From the cell containing the given text, extract its center point as (X, Y) coordinate. 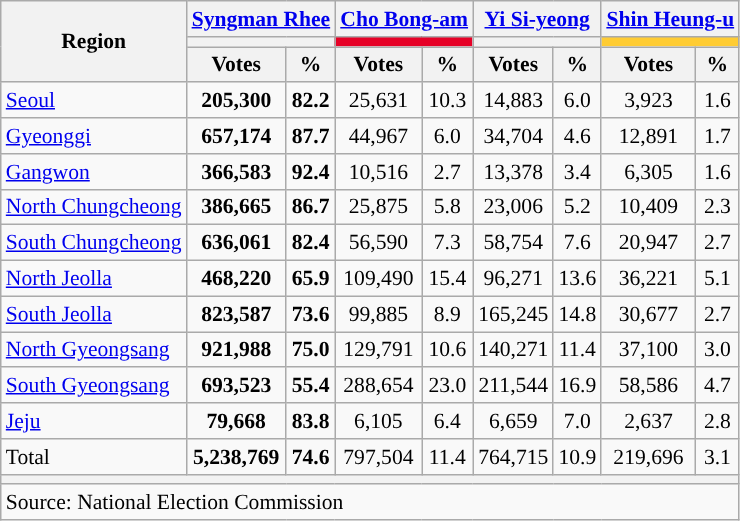
5.1 (718, 279)
6,105 (378, 421)
30,677 (648, 314)
657,174 (236, 136)
693,523 (236, 386)
797,504 (378, 457)
140,271 (513, 350)
58,586 (648, 386)
58,754 (513, 243)
92.4 (310, 172)
Yi Si-yeong (537, 19)
99,885 (378, 314)
6.4 (448, 421)
16.9 (577, 386)
10,516 (378, 172)
219,696 (648, 457)
205,300 (236, 101)
636,061 (236, 243)
2.8 (718, 421)
13.6 (577, 279)
55.4 (310, 386)
Region (94, 42)
468,220 (236, 279)
74.6 (310, 457)
North Gyeongsang (94, 350)
3.4 (577, 172)
83.8 (310, 421)
North Jeolla (94, 279)
Jeju (94, 421)
3.1 (718, 457)
8.9 (448, 314)
921,988 (236, 350)
56,590 (378, 243)
20,947 (648, 243)
4.7 (718, 386)
65.9 (310, 279)
12,891 (648, 136)
44,967 (378, 136)
86.7 (310, 207)
3.0 (718, 350)
North Chungcheong (94, 207)
5.2 (577, 207)
Source: National Election Commission (370, 503)
109,490 (378, 279)
South Gyeongsang (94, 386)
25,631 (378, 101)
764,715 (513, 457)
Total (94, 457)
6,305 (648, 172)
14,883 (513, 101)
Seoul (94, 101)
75.0 (310, 350)
15.4 (448, 279)
Shin Heung-u (670, 19)
823,587 (236, 314)
37,100 (648, 350)
129,791 (378, 350)
14.8 (577, 314)
7.0 (577, 421)
34,704 (513, 136)
1.7 (718, 136)
3,923 (648, 101)
73.6 (310, 314)
5.8 (448, 207)
Gyeonggi (94, 136)
7.3 (448, 243)
4.6 (577, 136)
South Chungcheong (94, 243)
5,238,769 (236, 457)
165,245 (513, 314)
10.6 (448, 350)
366,583 (236, 172)
13,378 (513, 172)
36,221 (648, 279)
2.3 (718, 207)
25,875 (378, 207)
386,665 (236, 207)
87.7 (310, 136)
2,637 (648, 421)
10.9 (577, 457)
Gangwon (94, 172)
Syngman Rhee (262, 19)
23.0 (448, 386)
96,271 (513, 279)
211,544 (513, 386)
82.2 (310, 101)
79,668 (236, 421)
Cho Bong-am (404, 19)
288,654 (378, 386)
82.4 (310, 243)
10.3 (448, 101)
10,409 (648, 207)
23,006 (513, 207)
6,659 (513, 421)
7.6 (577, 243)
South Jeolla (94, 314)
